Pinpoint the cell where the given text exists, returning its [X, Y] midpoint coordinate. 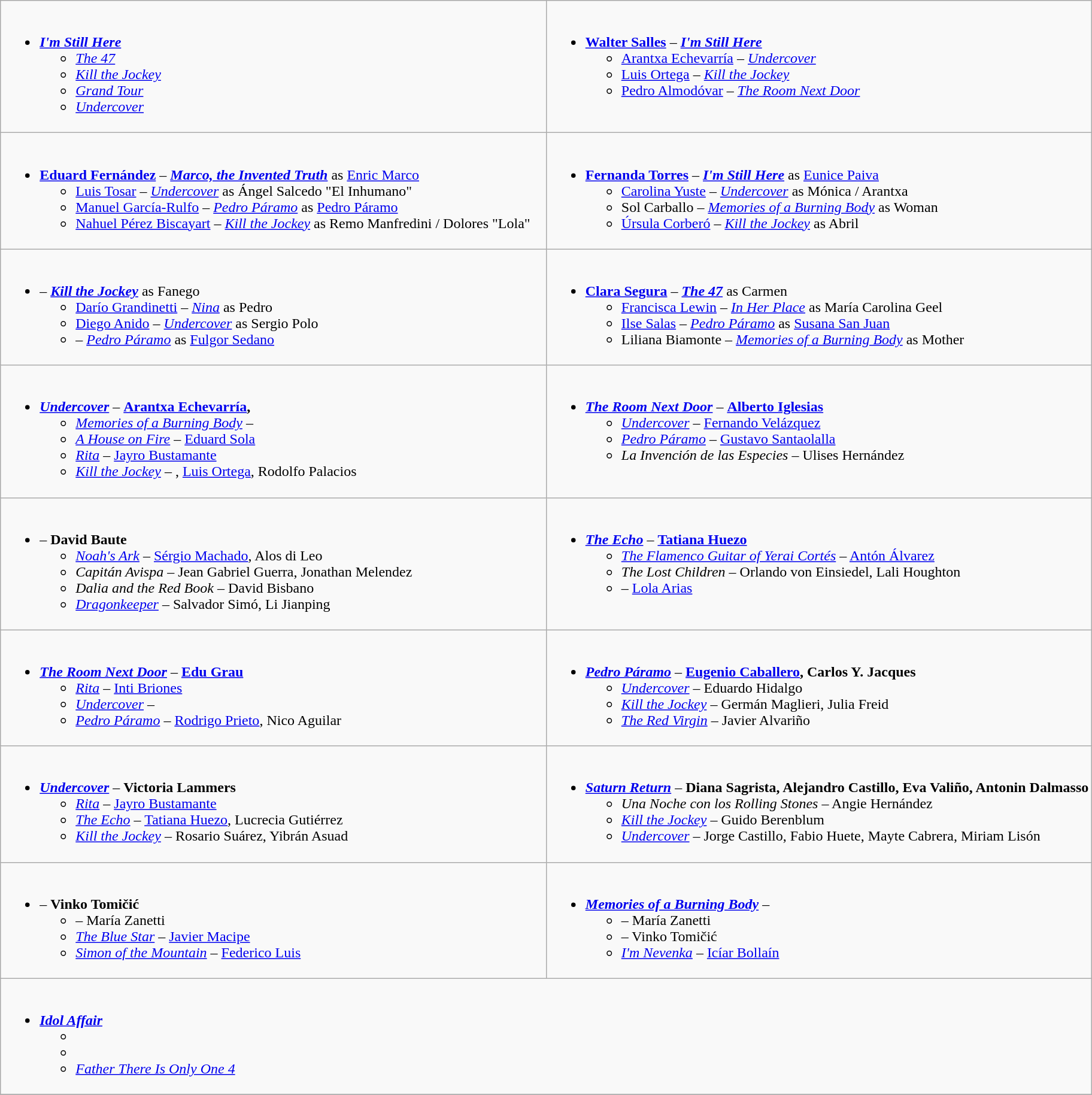
The Room Next Door – Alberto IglesiasUndercover – Fernando VelázquezPedro Páramo – Gustavo SantaolallaLa Invención de las Especies – Ulises Hernández [819, 431]
Idol AffairFather There Is Only One 4 [546, 1036]
Undercover – Victoria LammersRita – Jayro BustamanteThe Echo – Tatiana Huezo, Lucrecia GutiérrezKill the Jockey – Rosario Suárez, Yibrán Asuad [274, 804]
– Vinko Tomičić – María ZanettiThe Blue Star – Javier MacipeSimon of the Mountain – Federico Luis [274, 920]
Memories of a Burning Body – – María Zanetti – Vinko TomičićI'm Nevenka – Icíar Bollaín [819, 920]
– Kill the Jockey as FanegoDarío Grandinetti – Nina as PedroDiego Anido – Undercover as Sergio Polo – Pedro Páramo as Fulgor Sedano [274, 307]
The Echo – Tatiana HuezoThe Flamenco Guitar of Yerai Cortés – Antón ÁlvarezThe Lost Children – Orlando von Einsiedel, Lali Houghton – Lola Arias [819, 564]
The Room Next Door – Edu GrauRita – Inti BrionesUndercover – Pedro Páramo – Rodrigo Prieto, Nico Aguilar [274, 688]
I'm Still HereThe 47Kill the JockeyGrand TourUndercover [274, 67]
Walter Salles – I'm Still HereArantxa Echevarría – UndercoverLuis Ortega – Kill the JockeyPedro Almodóvar – The Room Next Door [819, 67]
